Detect which cell encompasses the target text, then output its [x, y] center coordinate. 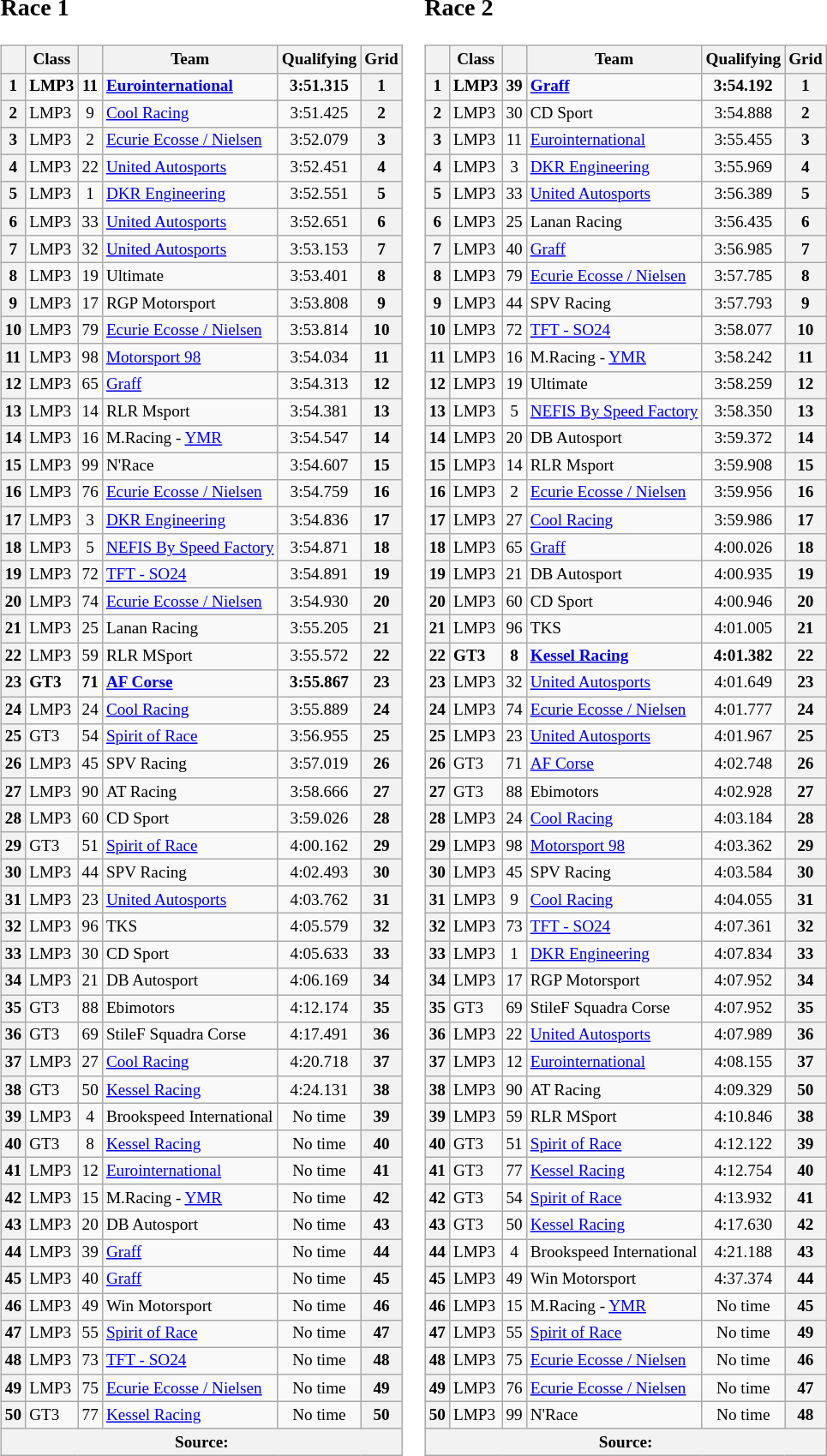
3:54.888 [744, 114]
4:03.762 [319, 900]
3:54.607 [319, 466]
3:54.759 [319, 494]
4:04.055 [744, 900]
4:01.967 [744, 737]
3:54.891 [319, 575]
3:57.785 [744, 277]
3:57.019 [319, 764]
4:21.188 [744, 1253]
3:55.205 [319, 629]
4:17.630 [744, 1225]
4:12.122 [744, 1144]
3:58.077 [744, 331]
3:53.808 [319, 303]
3:59.908 [744, 466]
4:08.155 [744, 1063]
4:03.362 [744, 846]
3:52.079 [319, 141]
4:01.382 [744, 656]
4:07.361 [744, 927]
4:00.026 [744, 548]
3:58.666 [319, 792]
4:02.748 [744, 764]
3:51.315 [319, 87]
4:07.989 [744, 1035]
4:06.169 [319, 981]
3:54.034 [319, 357]
3:52.551 [319, 195]
3:58.350 [744, 412]
4:17.491 [319, 1035]
3:56.435 [744, 222]
4:10.846 [744, 1117]
3:58.259 [744, 385]
4:24.131 [319, 1090]
4:02.928 [744, 792]
3:53.153 [319, 249]
4:05.579 [319, 927]
4:01.649 [744, 683]
4:03.584 [744, 873]
3:59.372 [744, 439]
3:59.986 [744, 520]
3:55.969 [744, 168]
3:54.836 [319, 520]
3:56.955 [319, 737]
4:37.374 [744, 1279]
3:56.985 [744, 249]
3:54.313 [319, 385]
4:13.932 [744, 1198]
4:12.174 [319, 1009]
3:55.867 [319, 683]
3:54.192 [744, 87]
4:00.935 [744, 575]
4:07.834 [744, 955]
3:54.547 [319, 439]
4:01.005 [744, 629]
4:02.493 [319, 873]
4:05.633 [319, 955]
3:56.389 [744, 195]
3:52.651 [319, 222]
4:00.162 [319, 846]
3:54.871 [319, 548]
4:20.718 [319, 1063]
4:09.329 [744, 1090]
4:00.946 [744, 602]
3:55.455 [744, 141]
3:58.242 [744, 357]
3:59.026 [319, 818]
3:57.793 [744, 303]
3:51.425 [319, 114]
3:54.930 [319, 602]
4:03.184 [744, 818]
3:59.956 [744, 494]
3:52.451 [319, 168]
4:01.777 [744, 710]
3:53.814 [319, 331]
3:55.572 [319, 656]
3:54.381 [319, 412]
3:53.401 [319, 277]
3:55.889 [319, 710]
4:12.754 [744, 1171]
